Determine the [x, y] coordinate at the center of the cell enclosing the given text.  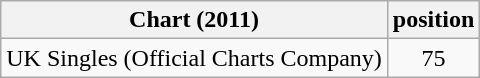
UK Singles (Official Charts Company) [194, 58]
position [433, 20]
Chart (2011) [194, 20]
75 [433, 58]
